Provide the [X, Y] coordinate of the cell's center where the given text is located.  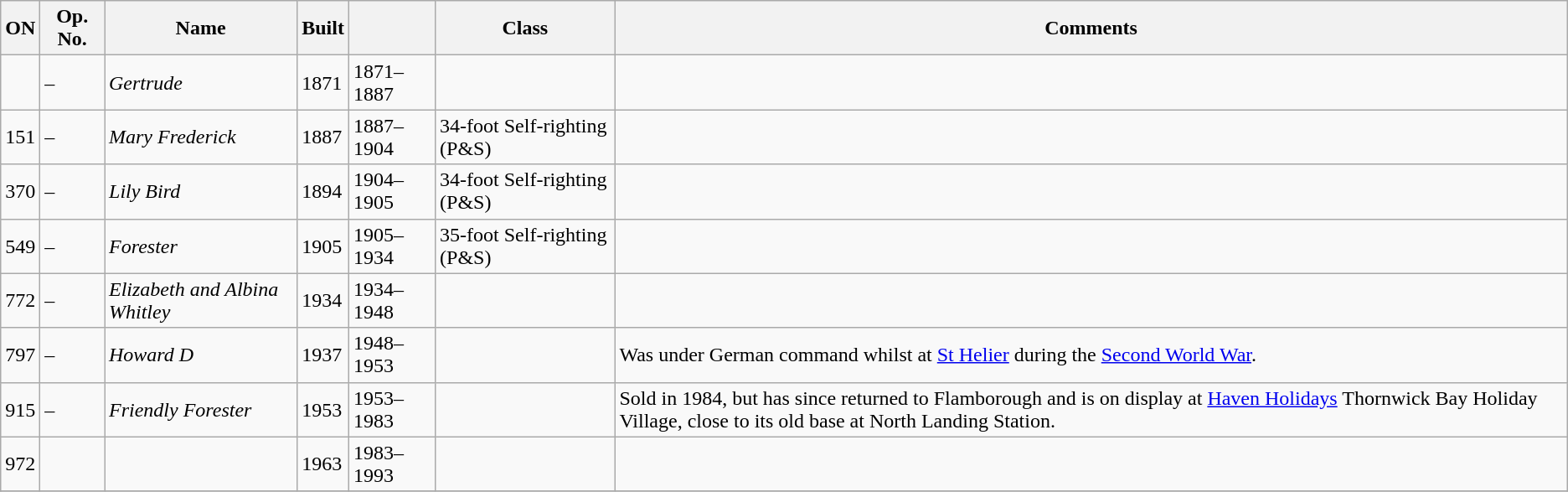
772 [20, 300]
797 [20, 355]
1937 [323, 355]
Built [323, 28]
1934 [323, 300]
1983–1993 [392, 464]
1905 [323, 246]
1953–1983 [392, 409]
1904–1905 [392, 191]
Gertrude [200, 82]
915 [20, 409]
Mary Frederick [200, 137]
1887–1904 [392, 137]
549 [20, 246]
35-foot Self-righting (P&S) [525, 246]
Howard D [200, 355]
1963 [323, 464]
Op. No. [72, 28]
972 [20, 464]
1953 [323, 409]
Lily Bird [200, 191]
1871–1887 [392, 82]
Forester [200, 246]
1871 [323, 82]
370 [20, 191]
Comments [1091, 28]
151 [20, 137]
Friendly Forester [200, 409]
Elizabeth and Albina Whitley [200, 300]
Was under German command whilst at St Helier during the Second World War. [1091, 355]
1887 [323, 137]
Class [525, 28]
1934–1948 [392, 300]
1894 [323, 191]
ON [20, 28]
1905–1934 [392, 246]
Name [200, 28]
1948–1953 [392, 355]
